Capture the cell that displays the provided text and extract its [X, Y] central coordinate. 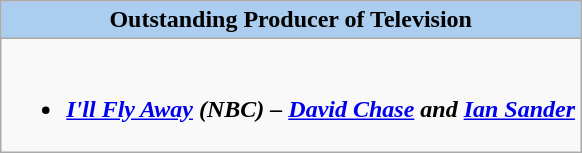
Outstanding Producer of Television [291, 20]
I'll Fly Away (NBC) – David Chase and Ian Sander [291, 96]
